Find where the given text appears and provide that cell's center as (x, y) coordinate. 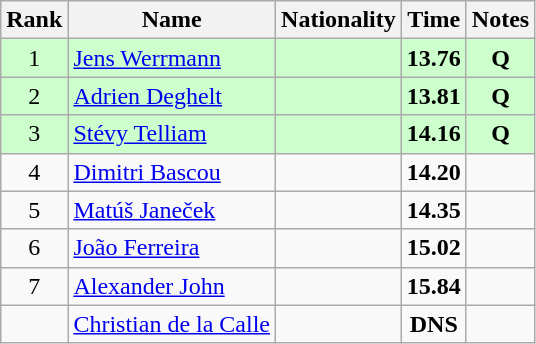
2 (34, 96)
Notes (500, 20)
13.81 (434, 96)
Nationality (339, 20)
1 (34, 58)
6 (34, 248)
Christian de la Calle (172, 324)
3 (34, 134)
João Ferreira (172, 248)
13.76 (434, 58)
Jens Werrmann (172, 58)
Time (434, 20)
15.84 (434, 286)
Matúš Janeček (172, 210)
Rank (34, 20)
Adrien Deghelt (172, 96)
14.16 (434, 134)
Name (172, 20)
DNS (434, 324)
Stévy Telliam (172, 134)
4 (34, 172)
Dimitri Bascou (172, 172)
14.20 (434, 172)
7 (34, 286)
Alexander John (172, 286)
15.02 (434, 248)
14.35 (434, 210)
5 (34, 210)
